Identify which cell holds the provided text, then report its (x, y) central coordinate. 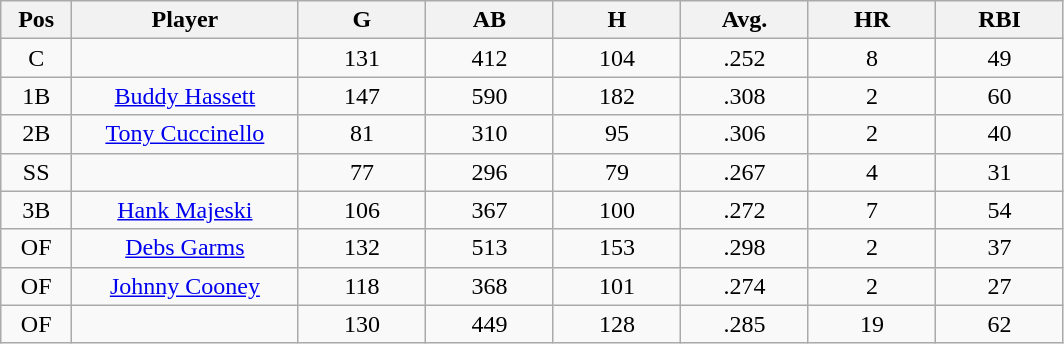
296 (490, 172)
Tony Cuccinello (186, 134)
128 (617, 324)
54 (1000, 210)
.272 (745, 210)
.298 (745, 248)
8 (872, 58)
77 (362, 172)
412 (490, 58)
132 (362, 248)
Hank Majeski (186, 210)
118 (362, 286)
368 (490, 286)
Player (186, 20)
7 (872, 210)
131 (362, 58)
.274 (745, 286)
147 (362, 96)
49 (1000, 58)
SS (36, 172)
513 (490, 248)
101 (617, 286)
100 (617, 210)
81 (362, 134)
95 (617, 134)
RBI (1000, 20)
153 (617, 248)
79 (617, 172)
.308 (745, 96)
19 (872, 324)
G (362, 20)
Avg. (745, 20)
Pos (36, 20)
4 (872, 172)
62 (1000, 324)
130 (362, 324)
1B (36, 96)
310 (490, 134)
3B (36, 210)
Johnny Cooney (186, 286)
590 (490, 96)
31 (1000, 172)
.267 (745, 172)
449 (490, 324)
40 (1000, 134)
37 (1000, 248)
104 (617, 58)
AB (490, 20)
Buddy Hassett (186, 96)
Debs Garms (186, 248)
.252 (745, 58)
.306 (745, 134)
HR (872, 20)
60 (1000, 96)
367 (490, 210)
.285 (745, 324)
2B (36, 134)
27 (1000, 286)
182 (617, 96)
H (617, 20)
C (36, 58)
106 (362, 210)
